Extract the (X, Y) coordinate from the center of the cell holding the provided text.  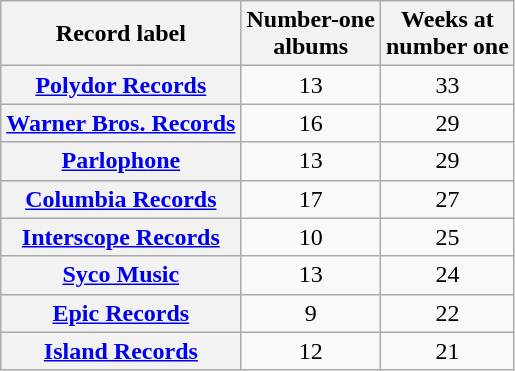
25 (447, 237)
Columbia Records (121, 199)
12 (311, 351)
Island Records (121, 351)
Parlophone (121, 161)
22 (447, 313)
24 (447, 275)
21 (447, 351)
Syco Music (121, 275)
10 (311, 237)
Warner Bros. Records (121, 123)
Epic Records (121, 313)
9 (311, 313)
Number-onealbums (311, 34)
33 (447, 85)
16 (311, 123)
Weeks atnumber one (447, 34)
27 (447, 199)
Polydor Records (121, 85)
Record label (121, 34)
17 (311, 199)
Interscope Records (121, 237)
